Identify which cell holds the provided text, then report its (x, y) central coordinate. 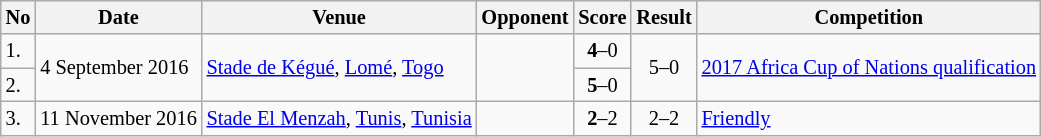
2. (18, 85)
1. (18, 51)
Score (602, 17)
3. (18, 118)
Stade El Menzah, Tunis, Tunisia (340, 118)
Venue (340, 17)
No (18, 17)
Date (118, 17)
Competition (869, 17)
11 November 2016 (118, 118)
2017 Africa Cup of Nations qualification (869, 68)
Result (664, 17)
Friendly (869, 118)
Stade de Kégué, Lomé, Togo (340, 68)
4 September 2016 (118, 68)
Opponent (526, 17)
4–0 (602, 51)
